Search for the cell housing the specified text and yield its (X, Y) center coordinate. 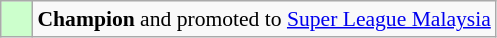
Champion and promoted to Super League Malaysia (264, 19)
